Provide the [x, y] coordinate of the cell's center where the given text is located.  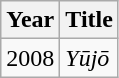
Title [90, 20]
Year [30, 20]
2008 [30, 58]
Yūjō [90, 58]
